Output the [X, Y] coordinate of the center of the cell containing the given text.  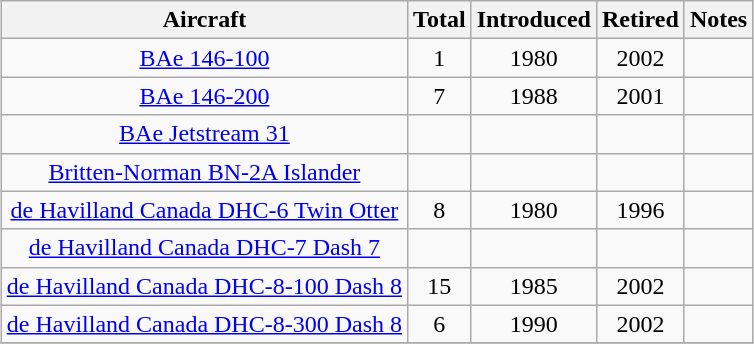
7 [440, 96]
de Havilland Canada DHC-6 Twin Otter [204, 210]
8 [440, 210]
1990 [534, 324]
1996 [640, 210]
15 [440, 286]
BAe Jetstream 31 [204, 134]
de Havilland Canada DHC-8-300 Dash 8 [204, 324]
Total [440, 20]
1985 [534, 286]
BAe 146-100 [204, 58]
de Havilland Canada DHC-8-100 Dash 8 [204, 286]
Aircraft [204, 20]
1988 [534, 96]
2001 [640, 96]
6 [440, 324]
Britten-Norman BN-2A Islander [204, 172]
de Havilland Canada DHC-7 Dash 7 [204, 248]
Retired [640, 20]
BAe 146-200 [204, 96]
1 [440, 58]
Introduced [534, 20]
Notes [718, 20]
